Identify which cell holds the provided text, then report its (X, Y) central coordinate. 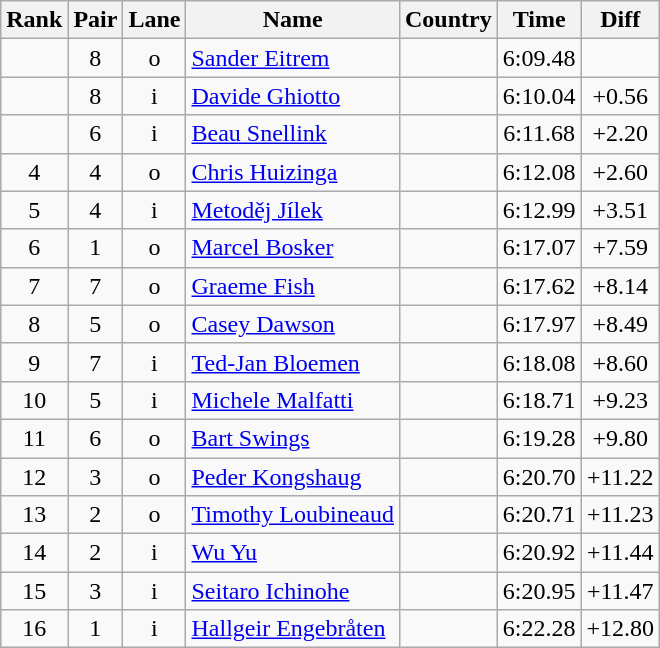
+2.60 (620, 172)
Seitaro Ichinohe (293, 591)
+9.80 (620, 438)
Davide Ghiotto (293, 96)
6:10.04 (539, 96)
Sander Eitrem (293, 58)
Bart Swings (293, 438)
6:17.62 (539, 286)
Timothy Loubineaud (293, 515)
Diff (620, 20)
Time (539, 20)
6:11.68 (539, 134)
Wu Yu (293, 553)
6:18.71 (539, 400)
+11.23 (620, 515)
Casey Dawson (293, 324)
6:20.70 (539, 477)
Metoděj Jílek (293, 210)
16 (34, 629)
Michele Malfatti (293, 400)
+7.59 (620, 248)
Chris Huizinga (293, 172)
Pair (96, 20)
6:09.48 (539, 58)
10 (34, 400)
Beau Snellink (293, 134)
6:20.71 (539, 515)
14 (34, 553)
+0.56 (620, 96)
+3.51 (620, 210)
Ted-Jan Bloemen (293, 362)
6:18.08 (539, 362)
+8.60 (620, 362)
+2.20 (620, 134)
Lane (154, 20)
+12.80 (620, 629)
15 (34, 591)
6:12.99 (539, 210)
Graeme Fish (293, 286)
+8.14 (620, 286)
+11.22 (620, 477)
Country (448, 20)
+9.23 (620, 400)
6:17.97 (539, 324)
6:22.28 (539, 629)
Name (293, 20)
11 (34, 438)
Rank (34, 20)
6:19.28 (539, 438)
Peder Kongshaug (293, 477)
+11.47 (620, 591)
13 (34, 515)
+11.44 (620, 553)
12 (34, 477)
6:20.95 (539, 591)
9 (34, 362)
+8.49 (620, 324)
Marcel Bosker (293, 248)
6:17.07 (539, 248)
6:20.92 (539, 553)
6:12.08 (539, 172)
Hallgeir Engebråten (293, 629)
